Capture the cell that displays the provided text and extract its (X, Y) central coordinate. 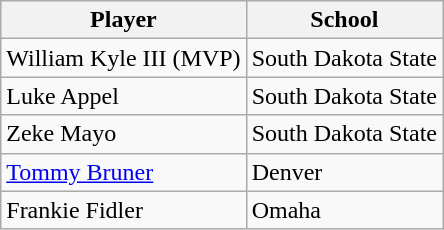
School (344, 20)
Denver (344, 172)
Omaha (344, 210)
Player (124, 20)
Luke Appel (124, 96)
Frankie Fidler (124, 210)
Zeke Mayo (124, 134)
William Kyle III (MVP) (124, 58)
Tommy Bruner (124, 172)
